For the text-containing cell, return its midpoint in (X, Y) coordinate format. 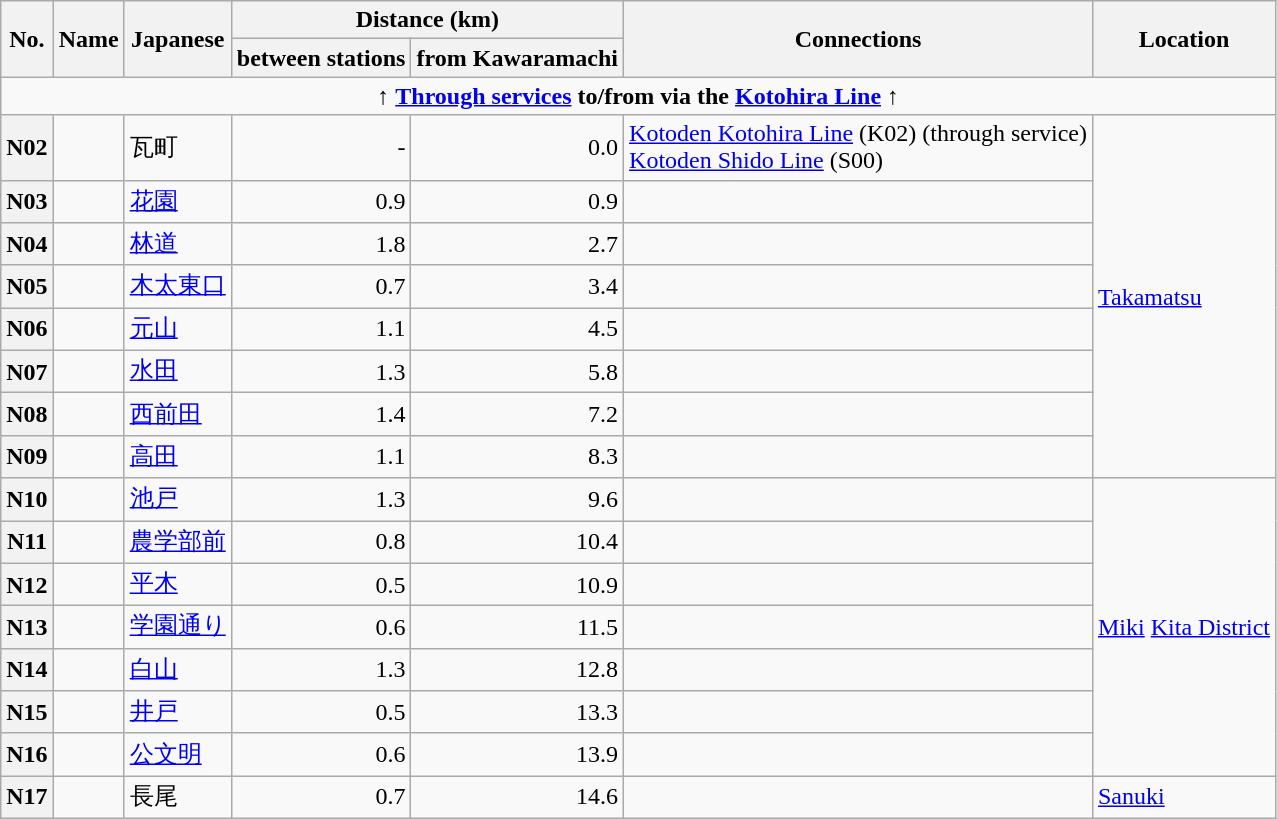
13.9 (518, 754)
13.3 (518, 712)
N12 (27, 584)
井戸 (178, 712)
9.6 (518, 500)
N16 (27, 754)
14.6 (518, 798)
N17 (27, 798)
Kotoden Kotohira Line (K02) (through service) Kotoden Shido Line (S00) (858, 148)
木太東口 (178, 286)
N09 (27, 456)
1.4 (321, 414)
水田 (178, 372)
5.8 (518, 372)
8.3 (518, 456)
長尾 (178, 798)
↑ Through services to/from via the Kotohira Line ↑ (638, 96)
N02 (27, 148)
11.5 (518, 628)
N05 (27, 286)
N15 (27, 712)
白山 (178, 670)
元山 (178, 330)
0.8 (321, 542)
4.5 (518, 330)
林道 (178, 244)
N07 (27, 372)
between stations (321, 58)
Japanese (178, 39)
花園 (178, 202)
0.0 (518, 148)
N11 (27, 542)
Distance (km) (427, 20)
瓦町 (178, 148)
N13 (27, 628)
Location (1184, 39)
N08 (27, 414)
Name (88, 39)
平木 (178, 584)
2.7 (518, 244)
No. (27, 39)
N04 (27, 244)
10.4 (518, 542)
10.9 (518, 584)
N03 (27, 202)
N06 (27, 330)
N10 (27, 500)
池戸 (178, 500)
12.8 (518, 670)
N14 (27, 670)
3.4 (518, 286)
7.2 (518, 414)
公文明 (178, 754)
from Kawaramachi (518, 58)
Sanuki (1184, 798)
- (321, 148)
高田 (178, 456)
学園通り (178, 628)
1.8 (321, 244)
西前田 (178, 414)
Takamatsu (1184, 296)
Connections (858, 39)
Miki Kita District (1184, 627)
農学部前 (178, 542)
